Identify which cell holds the provided text, then report its [X, Y] central coordinate. 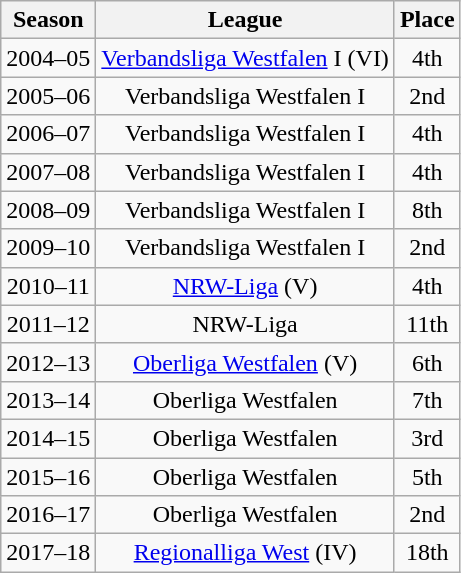
3rd [427, 438]
2007–08 [48, 172]
11th [427, 324]
2013–14 [48, 400]
5th [427, 477]
2014–15 [48, 438]
Oberliga Westfalen (V) [246, 362]
2011–12 [48, 324]
League [246, 20]
Regionalliga West (IV) [246, 553]
Place [427, 20]
2012–13 [48, 362]
7th [427, 400]
Verbandsliga Westfalen I (VI) [246, 58]
NRW-Liga [246, 324]
2004–05 [48, 58]
Season [48, 20]
6th [427, 362]
2006–07 [48, 134]
2015–16 [48, 477]
NRW-Liga (V) [246, 286]
18th [427, 553]
2005–06 [48, 96]
2017–18 [48, 553]
2008–09 [48, 210]
2016–17 [48, 515]
8th [427, 210]
2009–10 [48, 248]
2010–11 [48, 286]
